Determine the [x, y] coordinate at the center of the cell enclosing the given text.  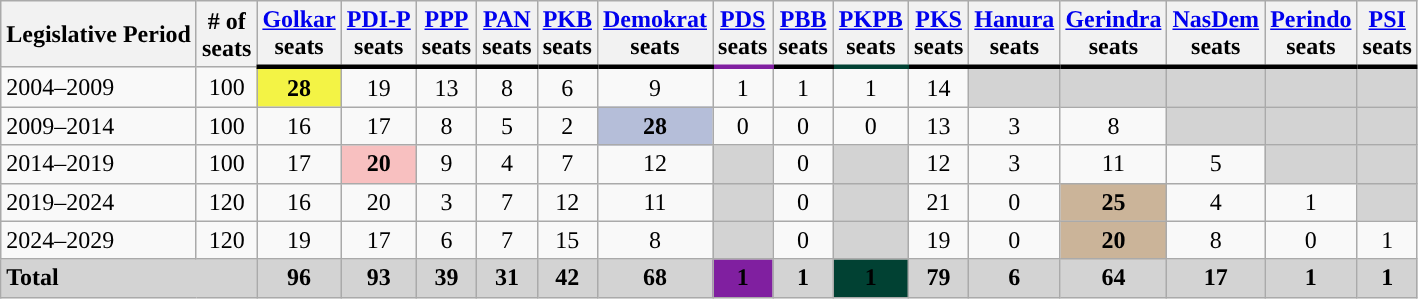
PSIseats [1387, 34]
NasDemseats [1216, 34]
Demokratseats [654, 34]
Legislative Period [99, 34]
PPPseats [446, 34]
Golkarseats [299, 34]
PKPBseats [870, 34]
PKBseats [567, 34]
64 [1114, 278]
31 [507, 278]
PBBseats [803, 34]
PANseats [507, 34]
Perindoseats [1311, 34]
93 [378, 278]
2004–2009 [99, 87]
PDI-Pseats [378, 34]
79 [938, 278]
2014–2019 [99, 164]
2009–2014 [99, 126]
2024–2029 [99, 240]
Gerindraseats [1114, 34]
42 [567, 278]
PDSseats [743, 34]
Hanuraseats [1014, 34]
2 [567, 126]
14 [938, 87]
39 [446, 278]
68 [654, 278]
25 [1114, 202]
# ofseats [226, 34]
21 [938, 202]
96 [299, 278]
2019–2024 [99, 202]
PKSseats [938, 34]
15 [567, 240]
Total [129, 278]
